Provide the (x, y) coordinate of the cell's center where the given text is located.  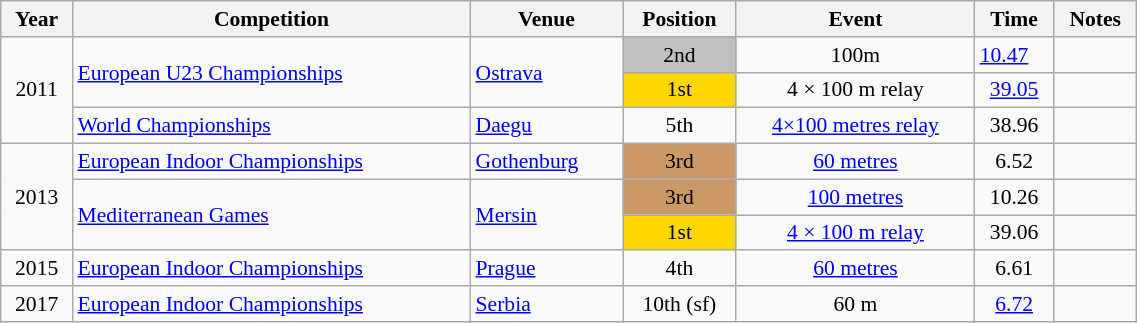
Mediterranean Games (272, 214)
European U23 Championships (272, 72)
10.47 (1014, 55)
Gothenburg (547, 162)
6.72 (1014, 304)
World Championships (272, 126)
Daegu (547, 126)
Event (855, 19)
39.05 (1014, 90)
Position (679, 19)
2011 (37, 90)
Ostrava (547, 72)
Prague (547, 269)
4th (679, 269)
38.96 (1014, 126)
39.06 (1014, 233)
Mersin (547, 214)
2013 (37, 198)
Serbia (547, 304)
Venue (547, 19)
100 metres (855, 197)
5th (679, 126)
10.26 (1014, 197)
10th (sf) (679, 304)
Year (37, 19)
2nd (679, 55)
60 m (855, 304)
4×100 metres relay (855, 126)
2017 (37, 304)
Competition (272, 19)
6.61 (1014, 269)
Notes (1096, 19)
Time (1014, 19)
6.52 (1014, 162)
100m (855, 55)
2015 (37, 269)
